Return [X, Y] of the center of cell containing provided text 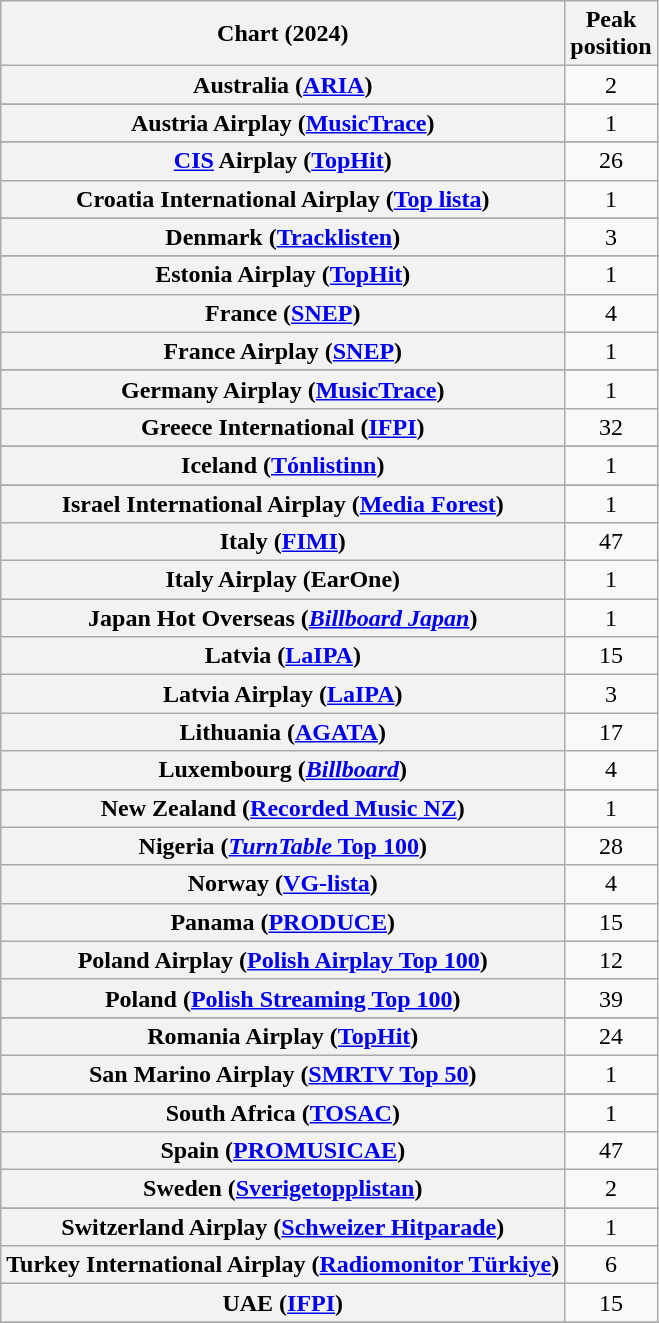
Estonia Airplay (TopHit) [283, 275]
Norway (VG-lista) [283, 884]
39 [611, 998]
Italy (FIMI) [283, 542]
South Africa (TOSAC) [283, 1113]
Chart (2024) [283, 34]
Spain (PROMUSICAE) [283, 1151]
Nigeria (TurnTable Top 100) [283, 846]
6 [611, 1265]
Japan Hot Overseas (Billboard Japan) [283, 618]
Latvia (LaIPA) [283, 656]
Luxembourg (Billboard) [283, 770]
17 [611, 732]
Israel International Airplay (Media Forest) [283, 503]
24 [611, 1036]
France Airplay (SNEP) [283, 351]
Germany Airplay (MusicTrace) [283, 389]
Poland Airplay (Polish Airplay Top 100) [283, 960]
Peakposition [611, 34]
Denmark (Tracklisten) [283, 237]
CIS Airplay (TopHit) [283, 161]
Greece International (IFPI) [283, 427]
France (SNEP) [283, 313]
San Marino Airplay (SMRTV Top 50) [283, 1074]
Australia (ARIA) [283, 85]
Italy Airplay (EarOne) [283, 580]
New Zealand (Recorded Music NZ) [283, 808]
Croatia International Airplay (Top lista) [283, 199]
Romania Airplay (TopHit) [283, 1036]
Turkey International Airplay (Radiomonitor Türkiye) [283, 1265]
UAE (IFPI) [283, 1303]
12 [611, 960]
Panama (PRODUCE) [283, 922]
Sweden (Sverigetopplistan) [283, 1189]
Switzerland Airplay (Schweizer Hitparade) [283, 1227]
32 [611, 427]
Latvia Airplay (LaIPA) [283, 694]
Poland (Polish Streaming Top 100) [283, 998]
Iceland (Tónlistinn) [283, 465]
26 [611, 161]
Austria Airplay (MusicTrace) [283, 123]
28 [611, 846]
Lithuania (AGATA) [283, 732]
